Detect which cell encompasses the target text, then output its (x, y) center coordinate. 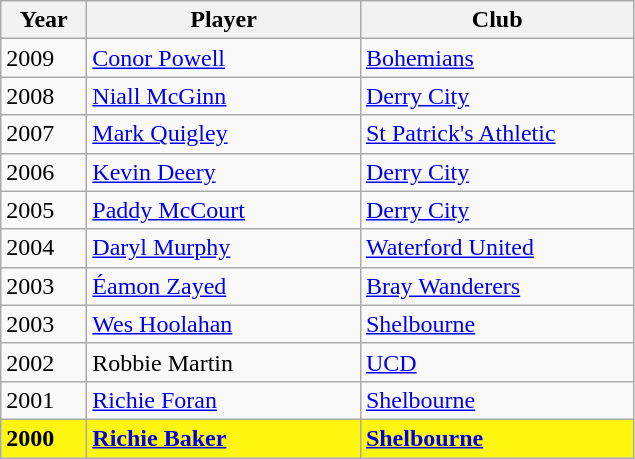
Daryl Murphy (224, 248)
Waterford United (497, 248)
Bray Wanderers (497, 286)
2004 (44, 248)
Club (497, 20)
2008 (44, 96)
Wes Hoolahan (224, 324)
Kevin Deery (224, 172)
Mark Quigley (224, 134)
2001 (44, 400)
2007 (44, 134)
Éamon Zayed (224, 286)
Conor Powell (224, 58)
Bohemians (497, 58)
Robbie Martin (224, 362)
Niall McGinn (224, 96)
Year (44, 20)
Player (224, 20)
Richie Baker (224, 438)
2000 (44, 438)
2002 (44, 362)
2005 (44, 210)
St Patrick's Athletic (497, 134)
Paddy McCourt (224, 210)
2009 (44, 58)
2006 (44, 172)
Richie Foran (224, 400)
UCD (497, 362)
